Output the [x, y] coordinate of the center of the cell containing the given text.  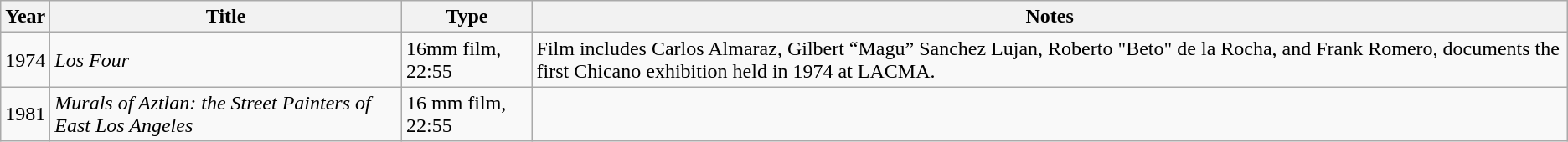
Type [467, 17]
Los Four [226, 60]
16mm film, 22:55 [467, 60]
Murals of Aztlan: the Street Painters of East Los Angeles [226, 114]
Title [226, 17]
1981 [25, 114]
Year [25, 17]
1974 [25, 60]
Notes [1050, 17]
16 mm film, 22:55 [467, 114]
